Locate the cell with the specified text and output its (X, Y) center coordinate. 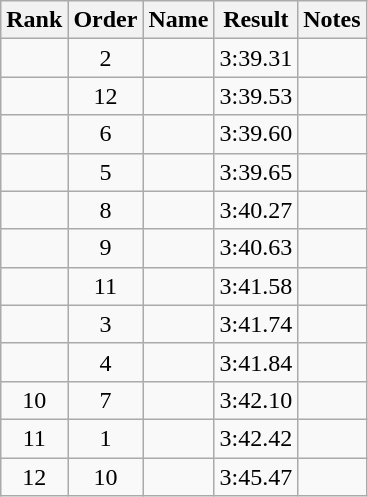
Name (178, 20)
Order (106, 20)
2 (106, 58)
Rank (34, 20)
3:41.58 (256, 286)
3:41.74 (256, 324)
5 (106, 172)
8 (106, 210)
3:39.31 (256, 58)
3:39.60 (256, 134)
Notes (332, 20)
3 (106, 324)
3:42.10 (256, 400)
3:42.42 (256, 438)
3:40.27 (256, 210)
1 (106, 438)
6 (106, 134)
9 (106, 248)
3:40.63 (256, 248)
3:39.65 (256, 172)
3:45.47 (256, 477)
Result (256, 20)
3:41.84 (256, 362)
7 (106, 400)
4 (106, 362)
3:39.53 (256, 96)
